Pinpoint the cell where the given text exists, returning its [x, y] midpoint coordinate. 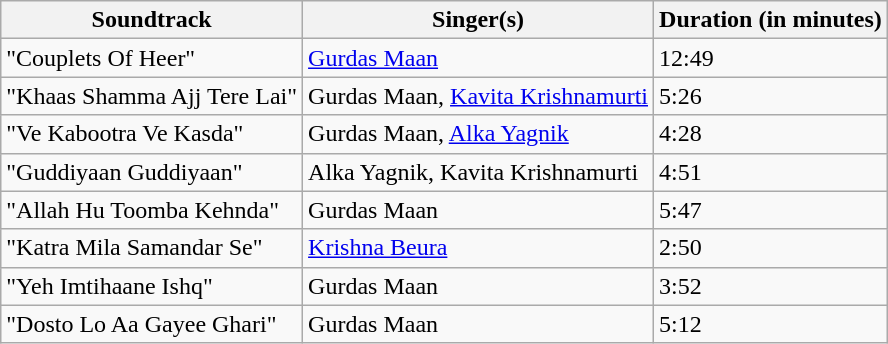
"Couplets Of Heer" [152, 58]
5:47 [771, 210]
5:26 [771, 96]
Singer(s) [478, 20]
Soundtrack [152, 20]
Gurdas Maan, Alka Yagnik [478, 134]
Alka Yagnik, Kavita Krishnamurti [478, 172]
3:52 [771, 286]
"Guddiyaan Guddiyaan" [152, 172]
Krishna Beura [478, 248]
12:49 [771, 58]
Gurdas Maan, Kavita Krishnamurti [478, 96]
"Ve Kabootra Ve Kasda" [152, 134]
4:51 [771, 172]
4:28 [771, 134]
Duration (in minutes) [771, 20]
"Allah Hu Toomba Kehnda" [152, 210]
"Khaas Shamma Ajj Tere Lai" [152, 96]
5:12 [771, 324]
"Dosto Lo Aa Gayee Ghari" [152, 324]
"Yeh Imtihaane Ishq" [152, 286]
2:50 [771, 248]
"Katra Mila Samandar Se" [152, 248]
